Pinpoint the cell where the given text exists, returning its (X, Y) midpoint coordinate. 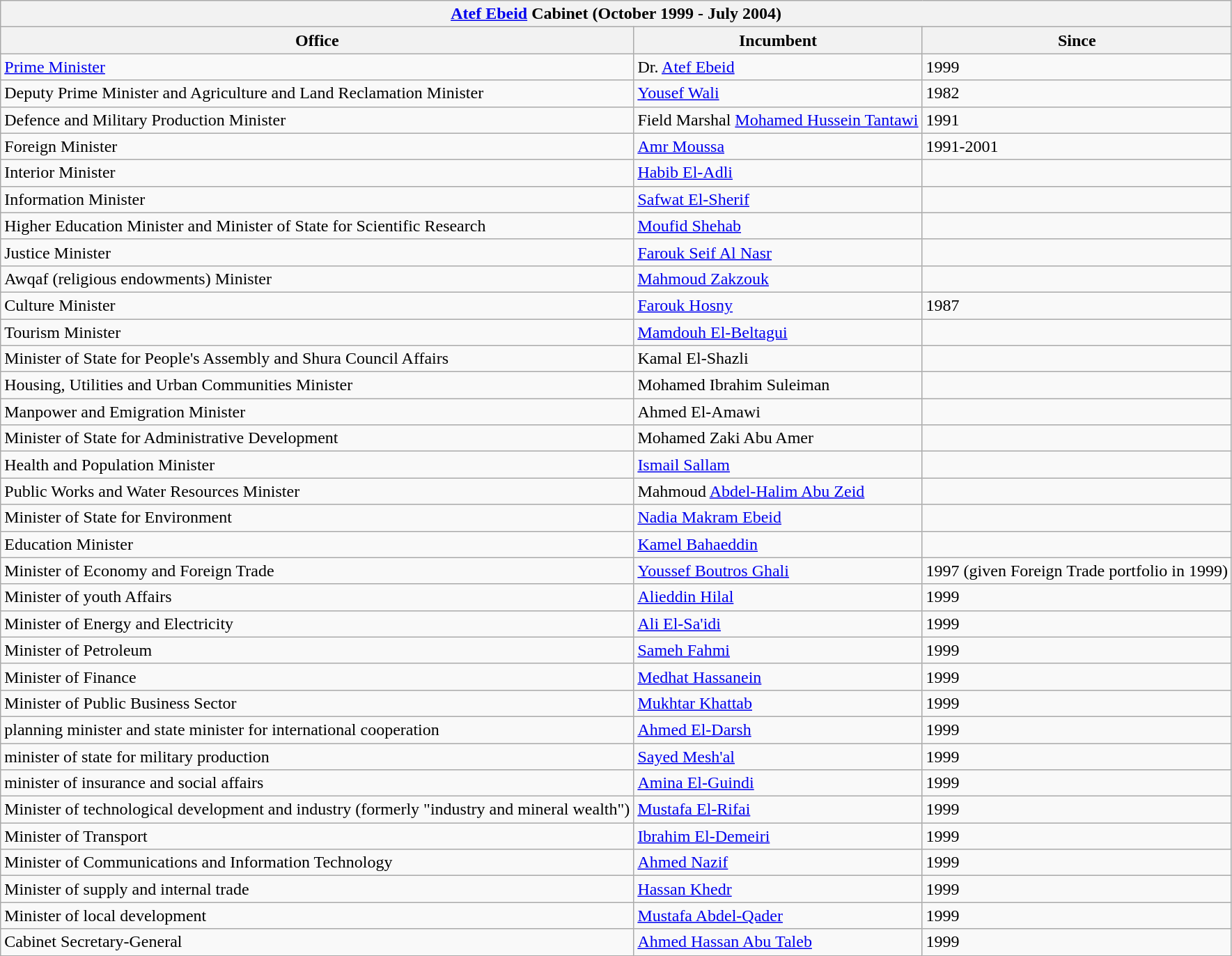
Information Minister (318, 199)
Culture Minister (318, 305)
Amr Moussa (778, 146)
Minister of youth Affairs (318, 597)
Minister of Communications and Information Technology (318, 863)
Higher Education Minister and Minister of State for Scientific Research (318, 226)
Amina El-Guindi (778, 783)
Ali El-Sa'idi (778, 624)
Ibrahim El-Demeiri (778, 836)
Ahmed El-Amawi (778, 412)
Minister of State for People's Assembly and Shura Council Affairs (318, 359)
minister of insurance and social affairs (318, 783)
Youssef Boutros Ghali (778, 571)
Awqaf (religious endowments) Minister (318, 279)
Mamdouh El-Beltagui (778, 332)
Tourism Minister (318, 332)
Minister of State for Administrative Development (318, 438)
Incumbent (778, 40)
1991 (1077, 120)
Deputy Prime Minister and Agriculture and Land Reclamation Minister (318, 93)
Minister of Transport (318, 836)
Cabinet Secretary-General (318, 942)
Sayed Mesh'al (778, 756)
1991-2001 (1077, 146)
Manpower and Emigration Minister (318, 412)
Minister of technological development and industry (formerly "industry and mineral wealth") (318, 810)
Nadia Makram Ebeid (778, 518)
Interior Minister (318, 173)
Minister of Energy and Electricity (318, 624)
Minister of local development (318, 916)
Minister of supply and internal trade (318, 889)
Office (318, 40)
Mahmoud Zakzouk (778, 279)
1987 (1077, 305)
Mustafa Abdel-Qader (778, 916)
Housing, Utilities and Urban Communities Minister (318, 385)
Minister of Petroleum (318, 650)
Education Minister (318, 544)
Moufid Shehab (778, 226)
Justice Minister (318, 252)
Minister of Economy and Foreign Trade (318, 571)
Habib El-Adli (778, 173)
Foreign Minister (318, 146)
Minister of Public Business Sector (318, 703)
Field Marshal Mohamed Hussein Tantawi (778, 120)
1997 (given Foreign Trade portfolio in 1999) (1077, 571)
Mohamed Ibrahim Suleiman (778, 385)
Mukhtar Khattab (778, 703)
Mahmoud Abdel-Halim Abu Zeid (778, 491)
Minister of Finance (318, 677)
Atef Ebeid Cabinet (October 1999 - July 2004) (616, 14)
Ahmed Nazif (778, 863)
Since (1077, 40)
Mohamed Zaki Abu Amer (778, 438)
planning minister and state minister for international cooperation (318, 730)
Mustafa El-Rifai (778, 810)
Hassan Khedr (778, 889)
minister of state for military production (318, 756)
Sameh Fahmi (778, 650)
1982 (1077, 93)
Medhat Hassanein (778, 677)
Alieddin Hilal (778, 597)
Ismail Sallam (778, 465)
Safwat El-Sherif (778, 199)
Prime Minister (318, 67)
Farouk Hosny (778, 305)
Yousef Wali (778, 93)
Kamal El-Shazli (778, 359)
Dr. Atef Ebeid (778, 67)
Minister of State for Environment (318, 518)
Farouk Seif Al Nasr (778, 252)
Ahmed Hassan Abu Taleb (778, 942)
Ahmed El-Darsh (778, 730)
Defence and Military Production Minister (318, 120)
Public Works and Water Resources Minister (318, 491)
Health and Population Minister (318, 465)
Kamel Bahaeddin (778, 544)
